Detect which cell encompasses the target text, then output its (x, y) center coordinate. 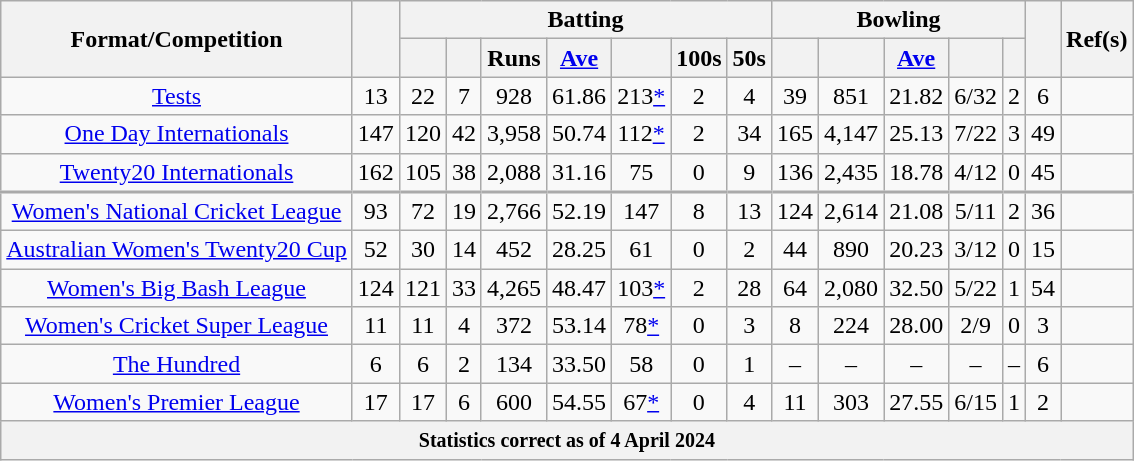
21.82 (916, 96)
33.50 (580, 364)
Women's Premier League (177, 402)
6/15 (976, 402)
2,614 (852, 212)
18.78 (916, 172)
75 (642, 172)
48.47 (580, 288)
36 (1042, 212)
4,265 (514, 288)
31.16 (580, 172)
2,088 (514, 172)
53.14 (580, 326)
52 (376, 250)
21.08 (916, 212)
134 (514, 364)
6/32 (976, 96)
100s (699, 58)
42 (464, 134)
20.23 (916, 250)
34 (749, 134)
25.13 (916, 134)
136 (794, 172)
One Day Internationals (177, 134)
213* (642, 96)
22 (422, 96)
19 (464, 212)
33 (464, 288)
67* (642, 402)
120 (422, 134)
78* (642, 326)
303 (852, 402)
28.00 (916, 326)
15 (1042, 250)
Ref(s) (1097, 39)
44 (794, 250)
928 (514, 96)
4/12 (976, 172)
30 (422, 250)
2,080 (852, 288)
103* (642, 288)
452 (514, 250)
32.50 (916, 288)
224 (852, 326)
Women's Cricket Super League (177, 326)
2,435 (852, 172)
50s (749, 58)
27.55 (916, 402)
14 (464, 250)
3/12 (976, 250)
3,958 (514, 134)
52.19 (580, 212)
105 (422, 172)
9 (749, 172)
28.25 (580, 250)
64 (794, 288)
Twenty20 Internationals (177, 172)
61 (642, 250)
Women's Big Bash League (177, 288)
The Hundred (177, 364)
54.55 (580, 402)
28 (749, 288)
39 (794, 96)
Runs (514, 58)
112* (642, 134)
Bowling (898, 20)
Format/Competition (177, 39)
50.74 (580, 134)
49 (1042, 134)
2/9 (976, 326)
61.86 (580, 96)
Australian Women's Twenty20 Cup (177, 250)
890 (852, 250)
Women's National Cricket League (177, 212)
4,147 (852, 134)
72 (422, 212)
7 (464, 96)
2,766 (514, 212)
45 (1042, 172)
600 (514, 402)
Statistics correct as of 4 April 2024 (567, 440)
5/11 (976, 212)
54 (1042, 288)
121 (422, 288)
5/22 (976, 288)
851 (852, 96)
Batting (585, 20)
93 (376, 212)
162 (376, 172)
7/22 (976, 134)
372 (514, 326)
38 (464, 172)
Tests (177, 96)
165 (794, 134)
58 (642, 364)
